Return the (X, Y) coordinate for the center point of the cell that contains the specified text.  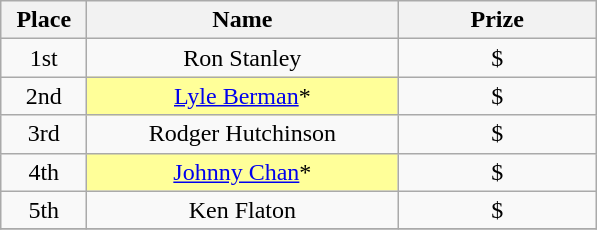
Name (242, 20)
1st (44, 58)
Place (44, 20)
4th (44, 172)
2nd (44, 96)
Prize (498, 20)
Ron Stanley (242, 58)
Ken Flaton (242, 210)
5th (44, 210)
3rd (44, 134)
Rodger Hutchinson (242, 134)
Lyle Berman* (242, 96)
Johnny Chan* (242, 172)
